For the text-containing cell, return its midpoint in (X, Y) coordinate format. 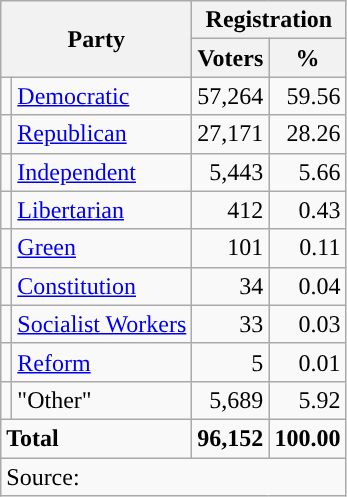
0.43 (308, 210)
Green (102, 248)
0.03 (308, 324)
33 (230, 324)
0.01 (308, 362)
27,171 (230, 134)
Democratic (102, 96)
5,443 (230, 172)
5,689 (230, 400)
Source: (174, 477)
5 (230, 362)
Voters (230, 58)
5.66 (308, 172)
Reform (102, 362)
59.56 (308, 96)
Total (96, 438)
Libertarian (102, 210)
Independent (102, 172)
Republican (102, 134)
101 (230, 248)
5.92 (308, 400)
Party (96, 39)
96,152 (230, 438)
28.26 (308, 134)
412 (230, 210)
Registration (269, 20)
0.11 (308, 248)
% (308, 58)
34 (230, 286)
100.00 (308, 438)
57,264 (230, 96)
Constitution (102, 286)
0.04 (308, 286)
"Other" (102, 400)
Socialist Workers (102, 324)
